From the cell containing the given text, extract its center point as (X, Y) coordinate. 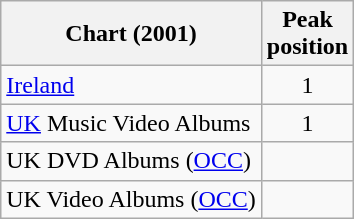
Chart (2001) (132, 34)
Peakposition (307, 34)
UK Video Albums (OCC) (132, 199)
Ireland (132, 85)
UK Music Video Albums (132, 123)
UK DVD Albums (OCC) (132, 161)
